Find where the given text appears and provide that cell's center as (x, y) coordinate. 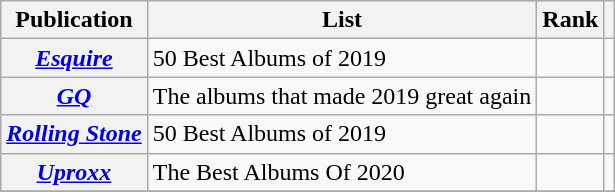
List (342, 20)
Uproxx (74, 172)
The Best Albums Of 2020 (342, 172)
Publication (74, 20)
The albums that made 2019 great again (342, 96)
Esquire (74, 58)
Rolling Stone (74, 134)
Rank (570, 20)
GQ (74, 96)
